Return (x, y) of the center of cell containing provided text 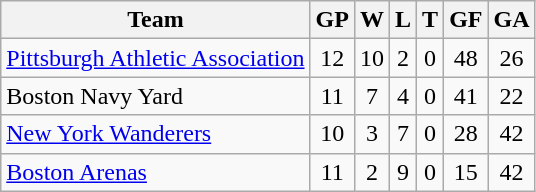
41 (466, 96)
12 (332, 58)
26 (512, 58)
Boston Navy Yard (156, 96)
3 (372, 134)
28 (466, 134)
GA (512, 20)
W (372, 20)
Boston Arenas (156, 172)
T (430, 20)
9 (404, 172)
New York Wanderers (156, 134)
15 (466, 172)
GP (332, 20)
Team (156, 20)
L (404, 20)
Pittsburgh Athletic Association (156, 58)
48 (466, 58)
GF (466, 20)
4 (404, 96)
22 (512, 96)
